Identify which cell holds the provided text, then report its [x, y] central coordinate. 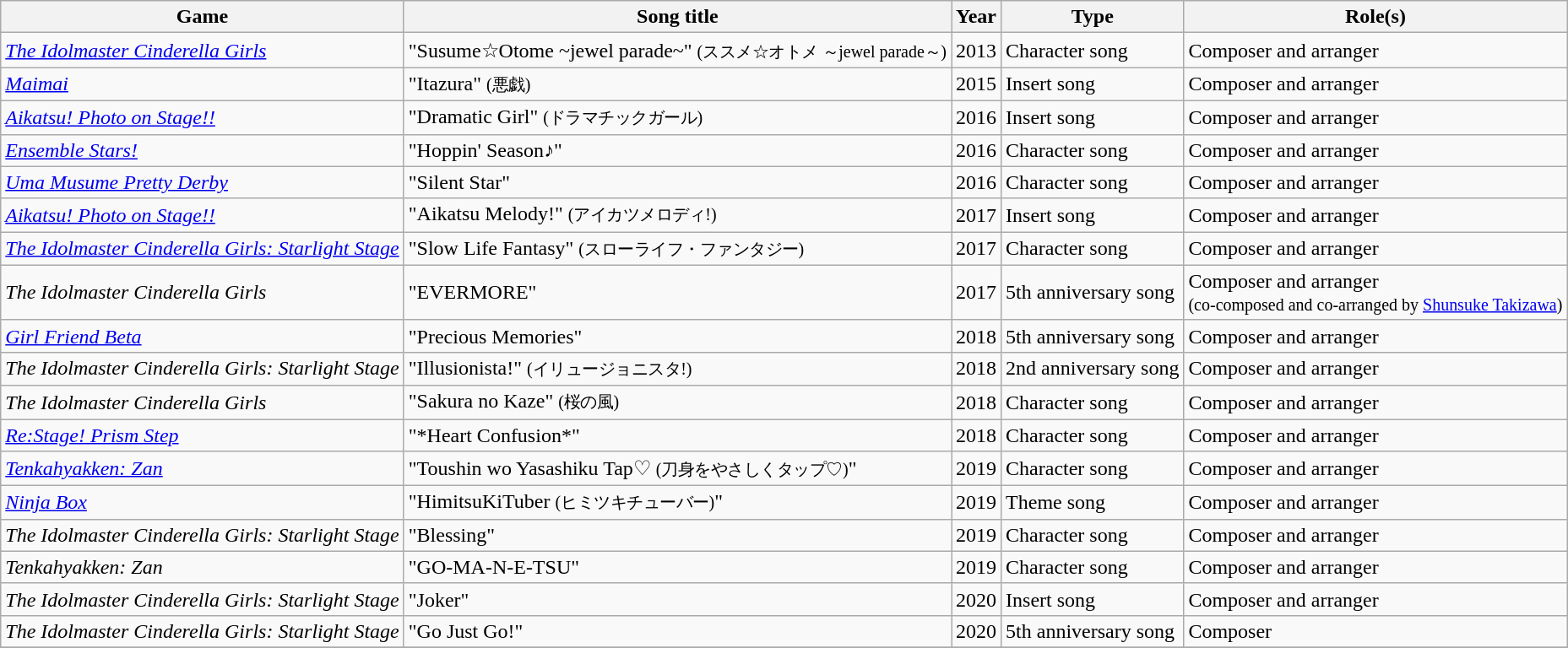
2015 [976, 84]
"Sakura no Kaze" (桜の風) [677, 402]
Game [203, 17]
Role(s) [1375, 17]
"Itazura" (悪戯) [677, 84]
Type [1093, 17]
"Illusionista!" (イリュージョニスタ!) [677, 369]
"EVERMORE" [677, 292]
"Dramatic Girl" (ドラマチックガール) [677, 117]
"Toushin wo Yasashiku Tap♡ (刀身をやさしくタップ♡)" [677, 469]
Maimai [203, 84]
"Aikatsu Melody!" (アイカツメロディ!) [677, 215]
"Joker" [677, 599]
Re:Stage! Prism Step [203, 435]
Ensemble Stars! [203, 150]
Song title [677, 17]
"HimitsuKiTuber (ヒミツキチューバー)" [677, 503]
"Silent Star" [677, 182]
Ninja Box [203, 503]
"Go Just Go!" [677, 631]
"Precious Memories" [677, 336]
"GO-MA-N-E-TSU" [677, 567]
"*Heart Confusion*" [677, 435]
Theme song [1093, 503]
Composer and arranger(co-composed and co-arranged by Shunsuke Takizawa) [1375, 292]
"Slow Life Fantasy" (スローライフ・ファンタジー) [677, 249]
2013 [976, 51]
"Blessing" [677, 535]
Year [976, 17]
Composer [1375, 631]
Girl Friend Beta [203, 336]
"Hoppin' Season♪" [677, 150]
"Susume☆Otome ~jewel parade~" (ススメ☆オトメ ～jewel parade～) [677, 51]
2nd anniversary song [1093, 369]
Uma Musume Pretty Derby [203, 182]
